For the text-containing cell, return its midpoint in [X, Y] coordinate format. 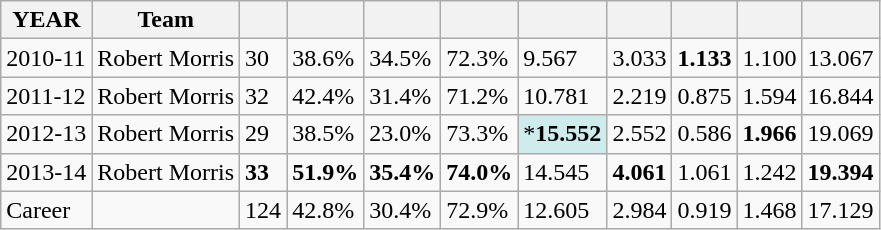
33 [264, 172]
0.875 [704, 96]
14.545 [562, 172]
16.844 [840, 96]
38.6% [326, 58]
2011-12 [46, 96]
30 [264, 58]
35.4% [402, 172]
1.242 [770, 172]
9.567 [562, 58]
72.9% [480, 210]
4.061 [640, 172]
0.586 [704, 134]
1.468 [770, 210]
71.2% [480, 96]
72.3% [480, 58]
1.966 [770, 134]
29 [264, 134]
38.5% [326, 134]
Career [46, 210]
2.984 [640, 210]
2.219 [640, 96]
Team [166, 20]
2013-14 [46, 172]
1.061 [704, 172]
17.129 [840, 210]
42.4% [326, 96]
19.069 [840, 134]
YEAR [46, 20]
19.394 [840, 172]
73.3% [480, 134]
31.4% [402, 96]
74.0% [480, 172]
0.919 [704, 210]
12.605 [562, 210]
23.0% [402, 134]
2010-11 [46, 58]
2012-13 [46, 134]
32 [264, 96]
1.594 [770, 96]
1.100 [770, 58]
124 [264, 210]
10.781 [562, 96]
51.9% [326, 172]
3.033 [640, 58]
30.4% [402, 210]
*15.552 [562, 134]
42.8% [326, 210]
13.067 [840, 58]
2.552 [640, 134]
1.133 [704, 58]
34.5% [402, 58]
